Determine the [x, y] coordinate at the center of the cell enclosing the given text.  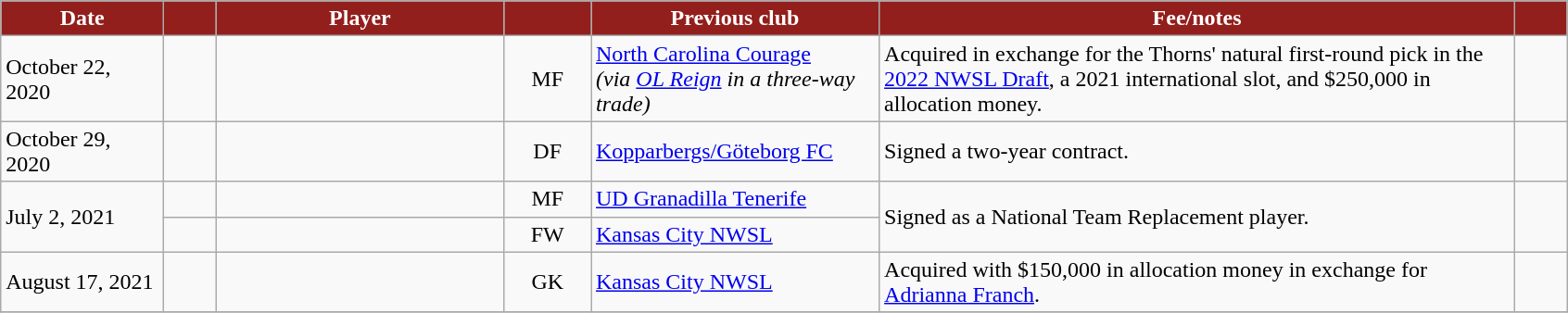
Previous club [736, 19]
Signed a two-year contract. [1197, 152]
October 29, 2020 [82, 152]
UD Granadilla Tenerife [736, 199]
Fee/notes [1197, 19]
October 22, 2020 [82, 79]
August 17, 2021 [82, 282]
DF [548, 152]
Acquired in exchange for the Thorns' natural first-round pick in the 2022 NWSL Draft, a 2021 international slot, and $250,000 in allocation money. [1197, 79]
Player [360, 19]
North Carolina Courage(via OL Reign in a three-way trade) [736, 79]
Acquired with $150,000 in allocation money in exchange for Adrianna Franch. [1197, 282]
Signed as a National Team Replacement player. [1197, 217]
Date [82, 19]
FW [548, 234]
July 2, 2021 [82, 217]
GK [548, 282]
Kopparbergs/Göteborg FC [736, 152]
